Identify which cell holds the provided text, then report its (x, y) central coordinate. 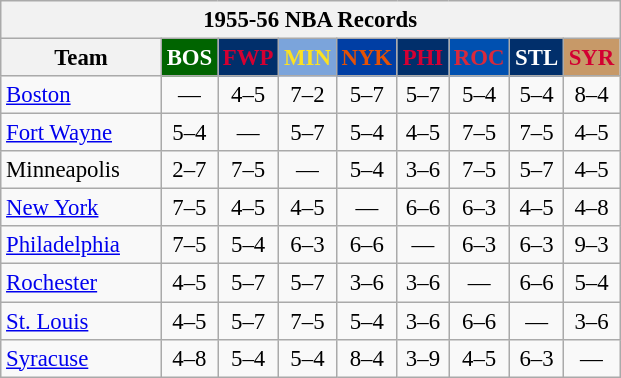
New York (82, 208)
BOS (189, 58)
Boston (82, 95)
Minneapolis (82, 170)
ROC (478, 58)
Rochester (82, 283)
Syracuse (82, 358)
FWP (248, 58)
NYK (366, 58)
3–9 (422, 358)
MIN (308, 58)
SYR (591, 58)
9–3 (591, 245)
Fort Wayne (82, 133)
St. Louis (82, 321)
7–2 (308, 95)
Team (82, 58)
2–7 (189, 170)
1955-56 NBA Records (310, 20)
Philadelphia (82, 245)
PHI (422, 58)
STL (537, 58)
